Output the [X, Y] coordinate of the center of the cell containing the given text.  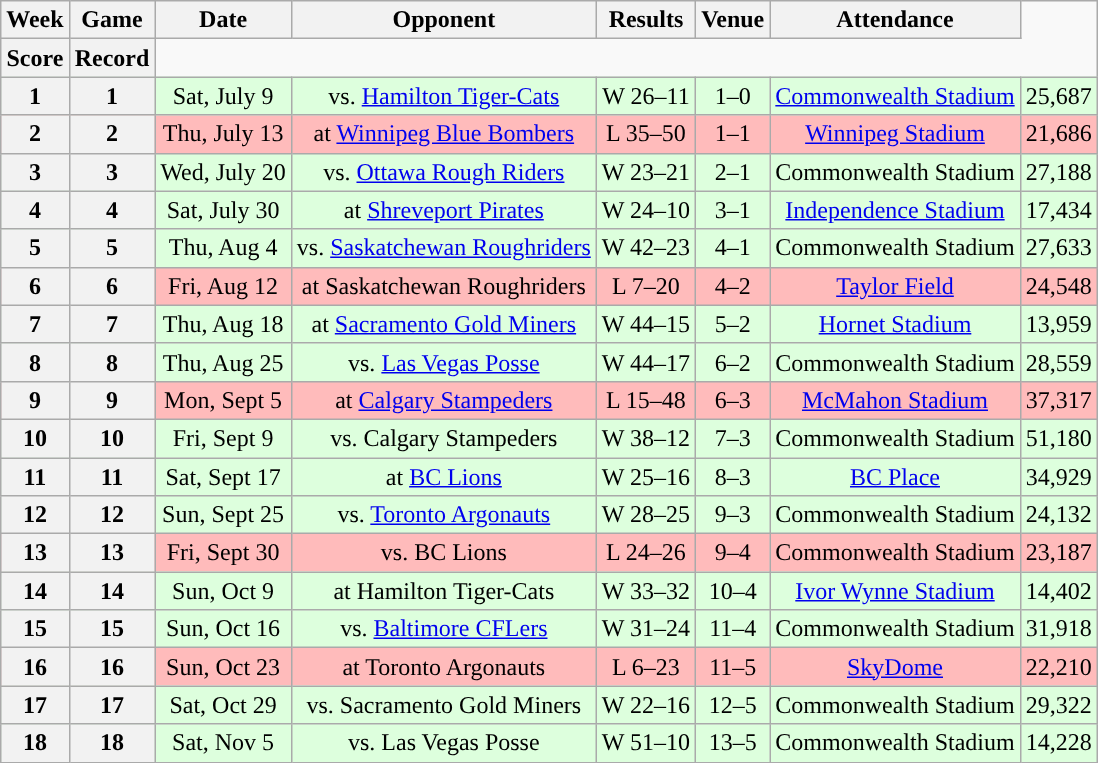
4–1 [733, 248]
L 35–50 [646, 134]
at Shreveport Pirates [444, 210]
9–4 [733, 553]
1–1 [733, 134]
2–1 [733, 172]
Venue [733, 20]
at Toronto Argonauts [444, 667]
14,402 [1058, 591]
SkyDome [895, 667]
Sun, Oct 9 [223, 591]
W 25–16 [646, 477]
W 28–25 [646, 515]
vs. Toronto Argonauts [444, 515]
Thu, Aug 18 [223, 324]
10–4 [733, 591]
W 31–24 [646, 629]
Thu, July 13 [223, 134]
vs. BC Lions [444, 553]
Sat, July 30 [223, 210]
L 7–20 [646, 286]
11–4 [733, 629]
McMahon Stadium [895, 400]
L 24–26 [646, 553]
W 33–32 [646, 591]
Sun, Sept 25 [223, 515]
W 22–16 [646, 705]
at Sacramento Gold Miners [444, 324]
21,686 [1058, 134]
Opponent [444, 20]
12–5 [733, 705]
29,322 [1058, 705]
vs. Ottawa Rough Riders [444, 172]
5–2 [733, 324]
vs. Hamilton Tiger-Cats [444, 96]
at Calgary Stampeders [444, 400]
Week [35, 20]
6–2 [733, 362]
28,559 [1058, 362]
13–5 [733, 743]
W 23–21 [646, 172]
Sun, Oct 23 [223, 667]
W 44–15 [646, 324]
Game [112, 20]
Mon, Sept 5 [223, 400]
at Saskatchewan Roughriders [444, 286]
vs. Sacramento Gold Miners [444, 705]
Record [112, 58]
Hornet Stadium [895, 324]
W 24–10 [646, 210]
Independence Stadium [895, 210]
27,633 [1058, 248]
8–3 [733, 477]
24,548 [1058, 286]
Sat, Sept 17 [223, 477]
24,132 [1058, 515]
31,918 [1058, 629]
W 38–12 [646, 438]
vs. Baltimore CFLers [444, 629]
Date [223, 20]
Fri, Sept 9 [223, 438]
Fri, Sept 30 [223, 553]
6–3 [733, 400]
BC Place [895, 477]
W 44–17 [646, 362]
at BC Lions [444, 477]
Winnipeg Stadium [895, 134]
Sat, July 9 [223, 96]
at Hamilton Tiger-Cats [444, 591]
17,434 [1058, 210]
51,180 [1058, 438]
1–0 [733, 96]
14,228 [1058, 743]
Thu, Aug 25 [223, 362]
vs. Calgary Stampeders [444, 438]
23,187 [1058, 553]
7–3 [733, 438]
Sat, Nov 5 [223, 743]
9–3 [733, 515]
13,959 [1058, 324]
37,317 [1058, 400]
34,929 [1058, 477]
W 26–11 [646, 96]
11–5 [733, 667]
Ivor Wynne Stadium [895, 591]
Attendance [895, 20]
vs. Saskatchewan Roughriders [444, 248]
Taylor Field [895, 286]
W 42–23 [646, 248]
3–1 [733, 210]
4–2 [733, 286]
Sun, Oct 16 [223, 629]
Results [646, 20]
Wed, July 20 [223, 172]
Fri, Aug 12 [223, 286]
Sat, Oct 29 [223, 705]
25,687 [1058, 96]
W 51–10 [646, 743]
L 6–23 [646, 667]
27,188 [1058, 172]
Score [35, 58]
Thu, Aug 4 [223, 248]
L 15–48 [646, 400]
at Winnipeg Blue Bombers [444, 134]
22,210 [1058, 667]
